Return [X, Y] of the center of cell containing provided text 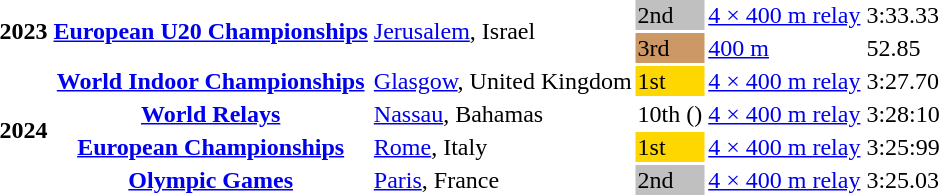
Rome, Italy [502, 147]
400 m [784, 48]
European Championships [210, 147]
Jerusalem, Israel [502, 32]
Glasgow, United Kingdom [502, 81]
World Relays [210, 114]
10th () [670, 114]
European U20 Championships [210, 32]
Paris, France [502, 180]
Nassau, Bahamas [502, 114]
Olympic Games [210, 180]
World Indoor Championships [210, 81]
3rd [670, 48]
